Return the [X, Y] coordinate for the center point of the cell that contains the specified text.  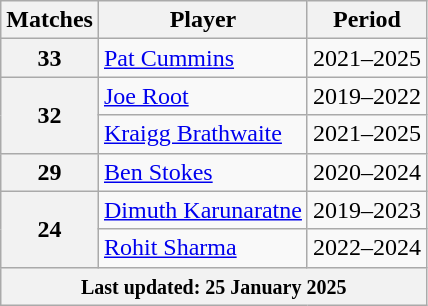
Kraigg Brathwaite [202, 134]
Joe Root [202, 96]
Player [202, 20]
Last updated: 25 January 2025 [214, 286]
2022–2024 [366, 248]
24 [50, 229]
Period [366, 20]
29 [50, 172]
Rohit Sharma [202, 248]
2019–2022 [366, 96]
Pat Cummins [202, 58]
2020–2024 [366, 172]
Matches [50, 20]
32 [50, 115]
Dimuth Karunaratne [202, 210]
33 [50, 58]
Ben Stokes [202, 172]
2019–2023 [366, 210]
